Return the (x, y) coordinate for the center point of the cell that contains the specified text.  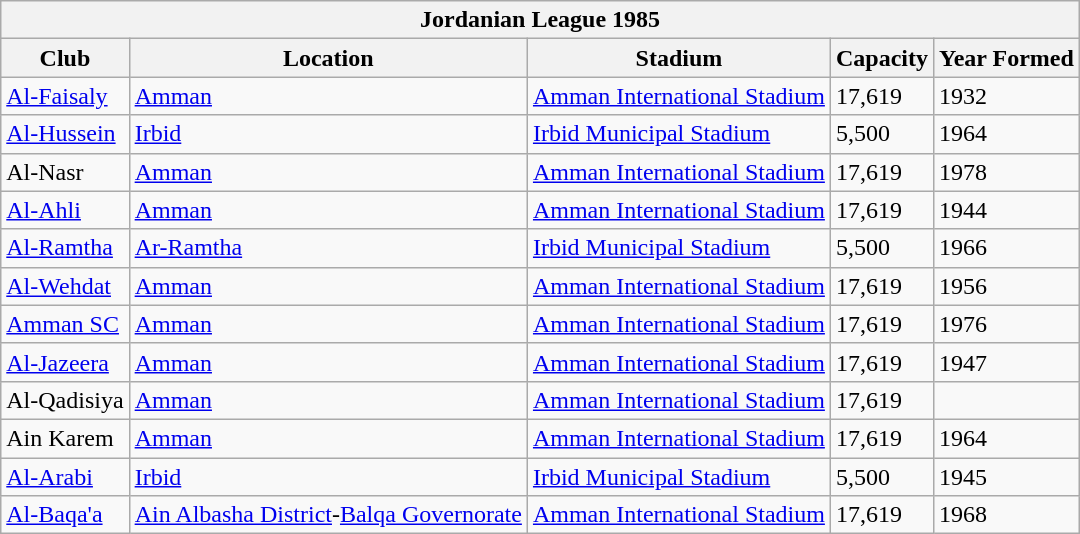
Ain Karem (65, 438)
1956 (1006, 286)
1944 (1006, 210)
Al-Nasr (65, 172)
Club (65, 58)
Al-Hussein (65, 134)
Al-Wehdat (65, 286)
Al-Ahli (65, 210)
Al-Jazeera (65, 362)
Stadium (678, 58)
Amman SC (65, 324)
Location (328, 58)
Year Formed (1006, 58)
1945 (1006, 477)
Jordanian League 1985 (540, 20)
Ar-Ramtha (328, 248)
Capacity (882, 58)
Al-Baqa'a (65, 515)
1966 (1006, 248)
1978 (1006, 172)
Al-Arabi (65, 477)
Al-Qadisiya (65, 400)
1932 (1006, 96)
Al-Ramtha (65, 248)
Ain Albasha District-Balqa Governorate (328, 515)
1968 (1006, 515)
1947 (1006, 362)
1976 (1006, 324)
Al-Faisaly (65, 96)
